Detect which cell encompasses the target text, then output its [X, Y] center coordinate. 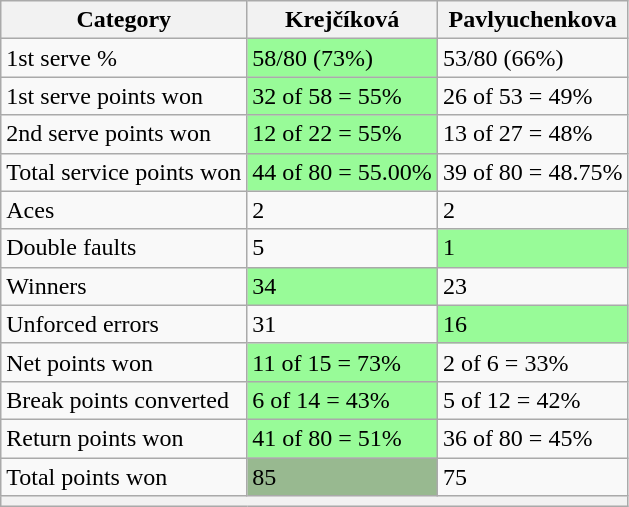
Unforced errors [124, 324]
85 [342, 477]
11 of 15 = 73% [342, 362]
Aces [124, 210]
1 [532, 248]
2 of 6 = 33% [532, 362]
1st serve % [124, 58]
5 [342, 248]
58/80 (73%) [342, 58]
Break points converted [124, 400]
Total points won [124, 477]
44 of 80 = 55.00% [342, 172]
36 of 80 = 45% [532, 438]
Net points won [124, 362]
Krejčíková [342, 20]
1st serve points won [124, 96]
13 of 27 = 48% [532, 134]
23 [532, 286]
6 of 14 = 43% [342, 400]
Total service points won [124, 172]
41 of 80 = 51% [342, 438]
Pavlyuchenkova [532, 20]
Category [124, 20]
39 of 80 = 48.75% [532, 172]
5 of 12 = 42% [532, 400]
53/80 (66%) [532, 58]
Double faults [124, 248]
Winners [124, 286]
12 of 22 = 55% [342, 134]
32 of 58 = 55% [342, 96]
26 of 53 = 49% [532, 96]
75 [532, 477]
Return points won [124, 438]
31 [342, 324]
2nd serve points won [124, 134]
16 [532, 324]
34 [342, 286]
